Determine the (x, y) coordinate at the center of the cell enclosing the given text.  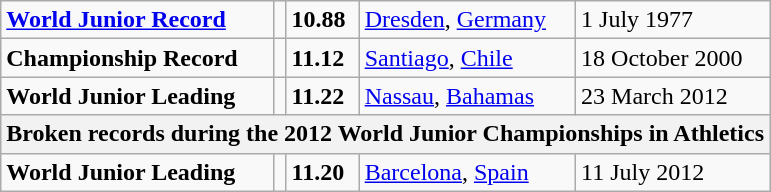
Dresden, Germany (467, 20)
World Junior Record (138, 20)
Championship Record (138, 58)
11 July 2012 (673, 172)
11.20 (322, 172)
Broken records during the 2012 World Junior Championships in Athletics (386, 134)
Nassau, Bahamas (467, 96)
10.88 (322, 20)
18 October 2000 (673, 58)
Santiago, Chile (467, 58)
1 July 1977 (673, 20)
Barcelona, Spain (467, 172)
11.22 (322, 96)
23 March 2012 (673, 96)
11.12 (322, 58)
